Capture the cell that displays the provided text and extract its [x, y] central coordinate. 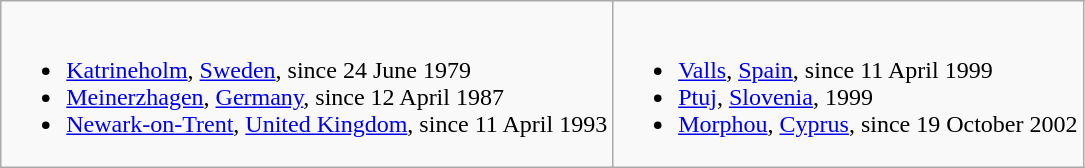
Katrineholm, Sweden, since 24 June 1979 Meinerzhagen, Germany, since 12 April 1987 Newark-on-Trent, United Kingdom, since 11 April 1993 [307, 84]
Valls, Spain, since 11 April 1999 Ptuj, Slovenia, 1999 Morphou, Cyprus, since 19 October 2002 [848, 84]
